Locate the cell with the specified text and output its (X, Y) center coordinate. 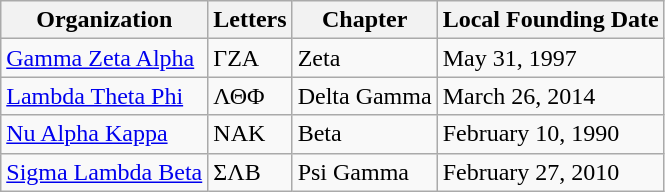
March 26, 2014 (550, 96)
Nu Alpha Kappa (104, 134)
ΣΛΒ (250, 172)
Organization (104, 20)
Lambda Theta Phi (104, 96)
Sigma Lambda Beta (104, 172)
Local Founding Date (550, 20)
ΓΖΑ (250, 58)
Chapter (364, 20)
ΛΘΦ (250, 96)
Beta (364, 134)
Gamma Zeta Alpha (104, 58)
May 31, 1997 (550, 58)
February 27, 2010 (550, 172)
Delta Gamma (364, 96)
Psi Gamma (364, 172)
February 10, 1990 (550, 134)
ΝΑΚ (250, 134)
Zeta (364, 58)
Letters (250, 20)
